Search for the cell housing the specified text and yield its [x, y] center coordinate. 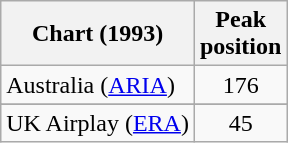
UK Airplay (ERA) [98, 123]
176 [240, 85]
45 [240, 123]
Chart (1993) [98, 34]
Peakposition [240, 34]
Australia (ARIA) [98, 85]
